Extract the [x, y] coordinate from the center of the cell holding the provided text.  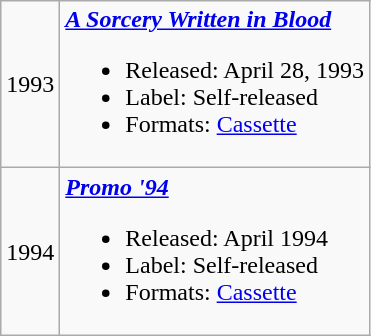
1993 [30, 84]
A Sorcery Written in BloodReleased: April 28, 1993Label: Self-releasedFormats: Cassette [215, 84]
Promo '94Released: April 1994Label: Self-releasedFormats: Cassette [215, 252]
1994 [30, 252]
